Output the (X, Y) coordinate of the center of the cell containing the given text.  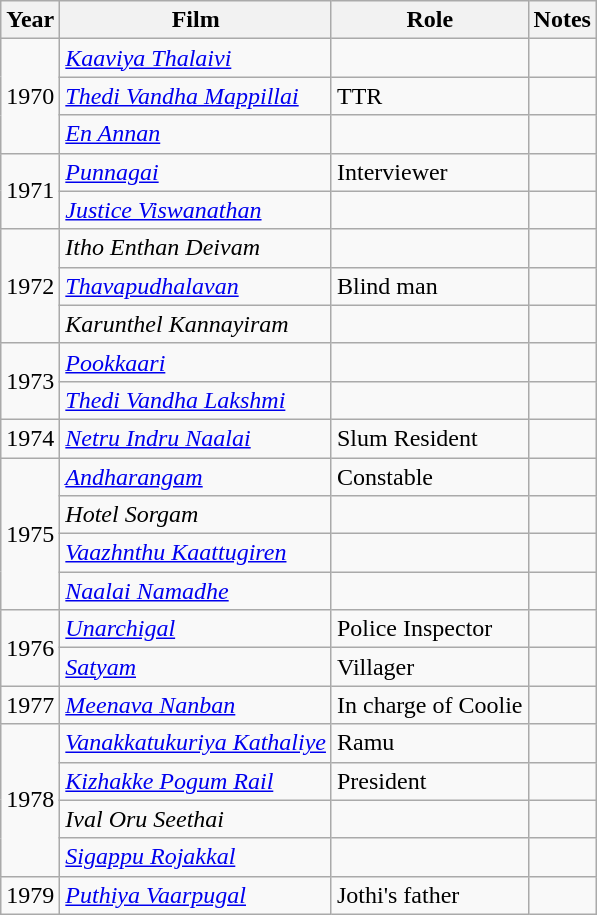
Notes (562, 20)
1972 (30, 286)
Meenava Nanban (196, 705)
Justice Viswanathan (196, 210)
In charge of Coolie (430, 705)
President (430, 781)
Film (196, 20)
Punnagai (196, 172)
Itho Enthan Deivam (196, 248)
Ramu (430, 743)
1977 (30, 705)
1978 (30, 800)
Blind man (430, 286)
1974 (30, 438)
Sigappu Rojakkal (196, 857)
1979 (30, 895)
Netru Indru Naalai (196, 438)
Kaaviya Thalaivi (196, 58)
Jothi's father (430, 895)
Vanakkatukuriya Kathaliye (196, 743)
Thedi Vandha Mappillai (196, 96)
1976 (30, 648)
En Annan (196, 134)
TTR (430, 96)
Andharangam (196, 477)
Karunthel Kannayiram (196, 324)
Thavapudhalavan (196, 286)
Villager (430, 667)
Naalai Namadhe (196, 591)
Ival Oru Seethai (196, 819)
Kizhakke Pogum Rail (196, 781)
1975 (30, 534)
Hotel Sorgam (196, 515)
Interviewer (430, 172)
Role (430, 20)
Pookkaari (196, 362)
Puthiya Vaarpugal (196, 895)
Constable (430, 477)
Year (30, 20)
Slum Resident (430, 438)
Police Inspector (430, 629)
1971 (30, 191)
Thedi Vandha Lakshmi (196, 400)
Unarchigal (196, 629)
1970 (30, 96)
Vaazhnthu Kaattugiren (196, 553)
1973 (30, 381)
Satyam (196, 667)
